Find where the given text appears and provide that cell's center as (X, Y) coordinate. 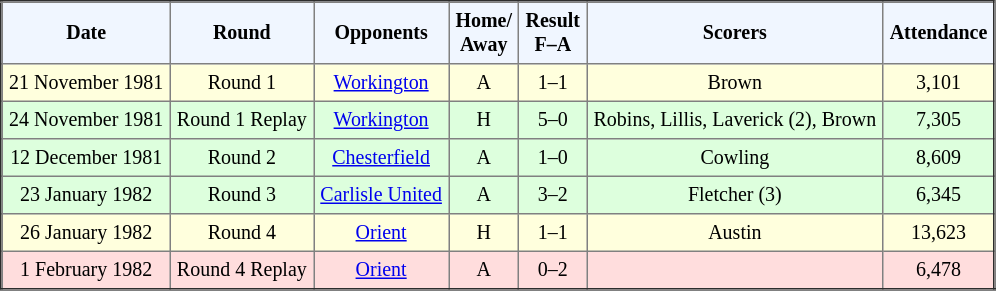
Date (86, 33)
Attendance (939, 33)
23 January 1982 (86, 195)
Cowling (735, 158)
Brown (735, 83)
Scorers (735, 33)
Round 1 (242, 83)
8,609 (939, 158)
24 November 1981 (86, 120)
13,623 (939, 233)
Robins, Lillis, Laverick (2), Brown (735, 120)
Round 1 Replay (242, 120)
Round 4 Replay (242, 270)
Fletcher (3) (735, 195)
1 February 1982 (86, 270)
3–2 (553, 195)
Austin (735, 233)
3,101 (939, 83)
Round 2 (242, 158)
1–0 (553, 158)
6,478 (939, 270)
6,345 (939, 195)
ResultF–A (553, 33)
Round (242, 33)
21 November 1981 (86, 83)
26 January 1982 (86, 233)
Round 3 (242, 195)
7,305 (939, 120)
0–2 (553, 270)
Carlisle United (382, 195)
Round 4 (242, 233)
Opponents (382, 33)
Home/Away (484, 33)
Chesterfield (382, 158)
12 December 1981 (86, 158)
5–0 (553, 120)
